Output the (x, y) coordinate of the center of the cell containing the given text.  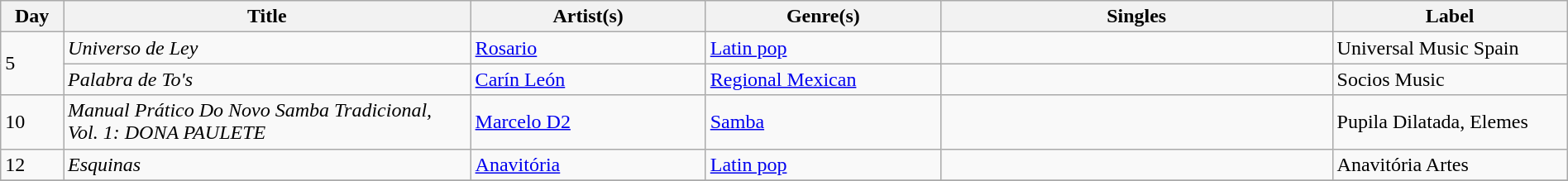
Samba (823, 122)
Universal Music Spain (1450, 48)
12 (32, 164)
Artist(s) (588, 17)
Esquinas (268, 164)
Manual Prático Do Novo Samba Tradicional, Vol. 1: DONA PAULETE (268, 122)
Universo de Ley (268, 48)
Pupila Dilatada, Elemes (1450, 122)
Palabra de To's (268, 79)
Carín León (588, 79)
Socios Music (1450, 79)
Label (1450, 17)
Title (268, 17)
Singles (1136, 17)
Marcelo D2 (588, 122)
Rosario (588, 48)
5 (32, 64)
Anavitória (588, 164)
Day (32, 17)
Regional Mexican (823, 79)
10 (32, 122)
Anavitória Artes (1450, 164)
Genre(s) (823, 17)
